Find where the given text appears and provide that cell's center as (x, y) coordinate. 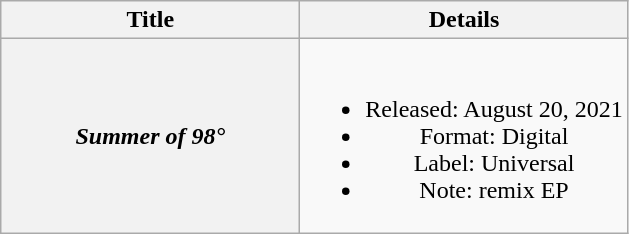
Released: August 20, 2021Format: DigitalLabel: UniversalNote: remix EP (464, 136)
Summer of 98° (150, 136)
Title (150, 20)
Details (464, 20)
